Detect which cell encompasses the target text, then output its [x, y] center coordinate. 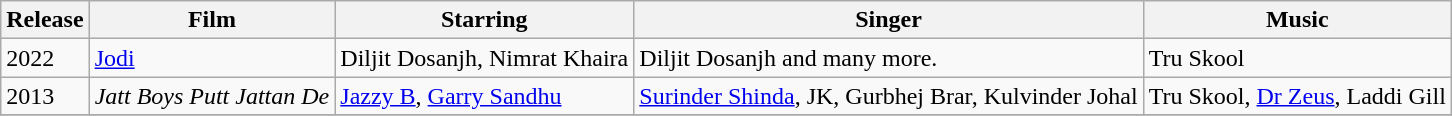
Diljit Dosanjh and many more. [888, 58]
Music [1297, 20]
Release [45, 20]
Diljit Dosanjh, Nimrat Khaira [484, 58]
Surinder Shinda, JK, Gurbhej Brar, Kulvinder Johal [888, 96]
Film [212, 20]
Tru Skool, Dr Zeus, Laddi Gill [1297, 96]
Jodi [212, 58]
Tru Skool [1297, 58]
2022 [45, 58]
Starring [484, 20]
2013 [45, 96]
Singer [888, 20]
Jatt Boys Putt Jattan De [212, 96]
Jazzy B, Garry Sandhu [484, 96]
